For the text-containing cell, return its midpoint in [X, Y] coordinate format. 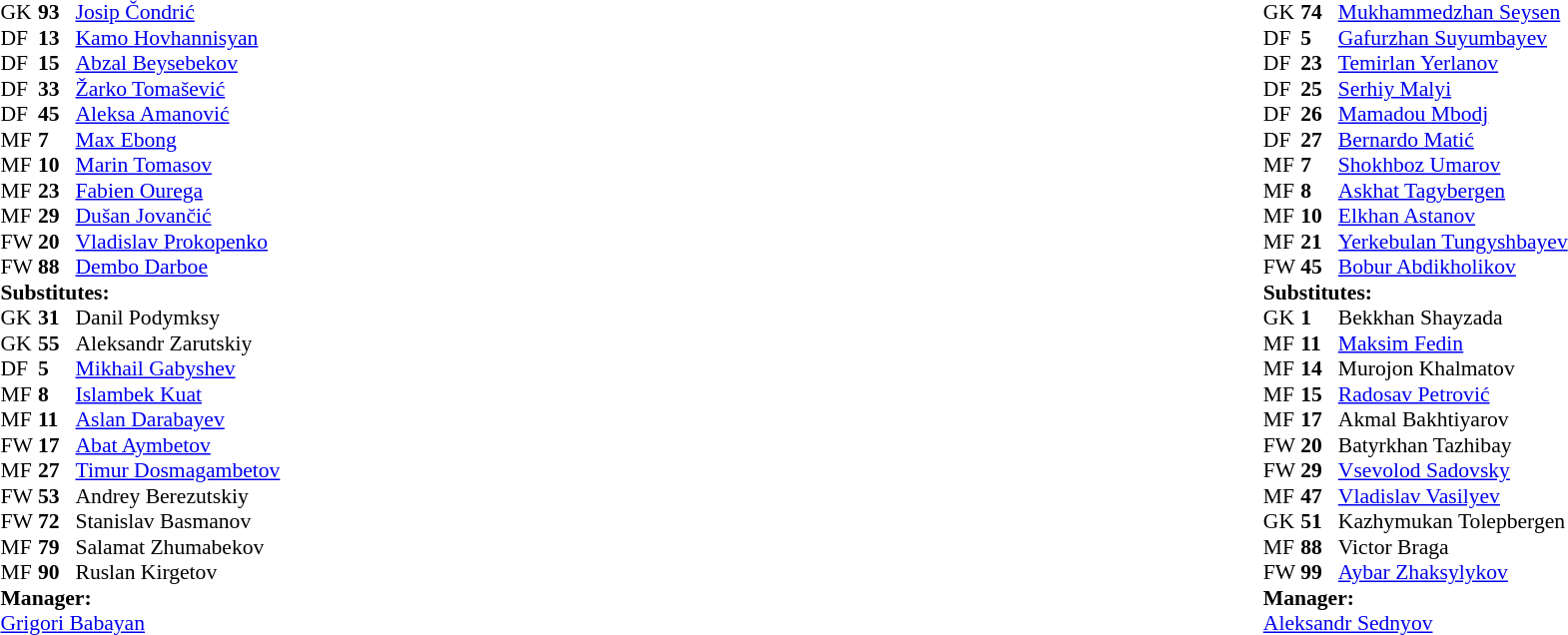
47 [1319, 496]
Bobur Abdikholikov [1453, 267]
Temirlan Yerlanov [1453, 63]
Akmal Bakhtiyarov [1453, 420]
Mukhammedzhan Seysen [1453, 13]
Dušan Jovančić [178, 217]
Bernardo Matić [1453, 140]
Aybar Zhaksylykov [1453, 572]
Aleksa Amanović [178, 115]
Ruslan Kirgetov [178, 572]
Maksim Fedin [1453, 343]
72 [57, 522]
Victor Braga [1453, 547]
Abat Aymbetov [178, 445]
Marin Tomasov [178, 165]
Stanislav Basmanov [178, 522]
Aleksandr Zarutskiy [178, 343]
99 [1319, 572]
Andrey Berezutskiy [178, 496]
21 [1319, 242]
Salamat Zhumabekov [178, 547]
Radosav Petrović [1453, 394]
Islambek Kuat [178, 394]
Dembo Darboe [178, 267]
Vsevolod Sadovsky [1453, 470]
Max Ebong [178, 140]
Vladislav Vasilyev [1453, 496]
Mikhail Gabyshev [178, 368]
31 [57, 318]
Murojon Khalmatov [1453, 368]
79 [57, 547]
13 [57, 38]
Abzal Beysebekov [178, 63]
Serhiy Malyi [1453, 89]
25 [1319, 89]
90 [57, 572]
Kazhymukan Tolepbergen [1453, 522]
14 [1319, 368]
Josip Čondrić [178, 13]
93 [57, 13]
74 [1319, 13]
53 [57, 496]
Bekkhan Shayzada [1453, 318]
Aslan Darabayev [178, 420]
55 [57, 343]
Kamo Hovhannisyan [178, 38]
Mamadou Mbodj [1453, 115]
26 [1319, 115]
51 [1319, 522]
Žarko Tomašević [178, 89]
1 [1319, 318]
Gafurzhan Suyumbayev [1453, 38]
Shokhboz Umarov [1453, 165]
Vladislav Prokopenko [178, 242]
Danil Podymksy [178, 318]
Elkhan Astanov [1453, 217]
Batyrkhan Tazhibay [1453, 445]
33 [57, 89]
Askhat Tagybergen [1453, 191]
Fabien Ourega [178, 191]
Yerkebulan Tungyshbayev [1453, 242]
Timur Dosmagambetov [178, 470]
